Detect which cell encompasses the target text, then output its [x, y] center coordinate. 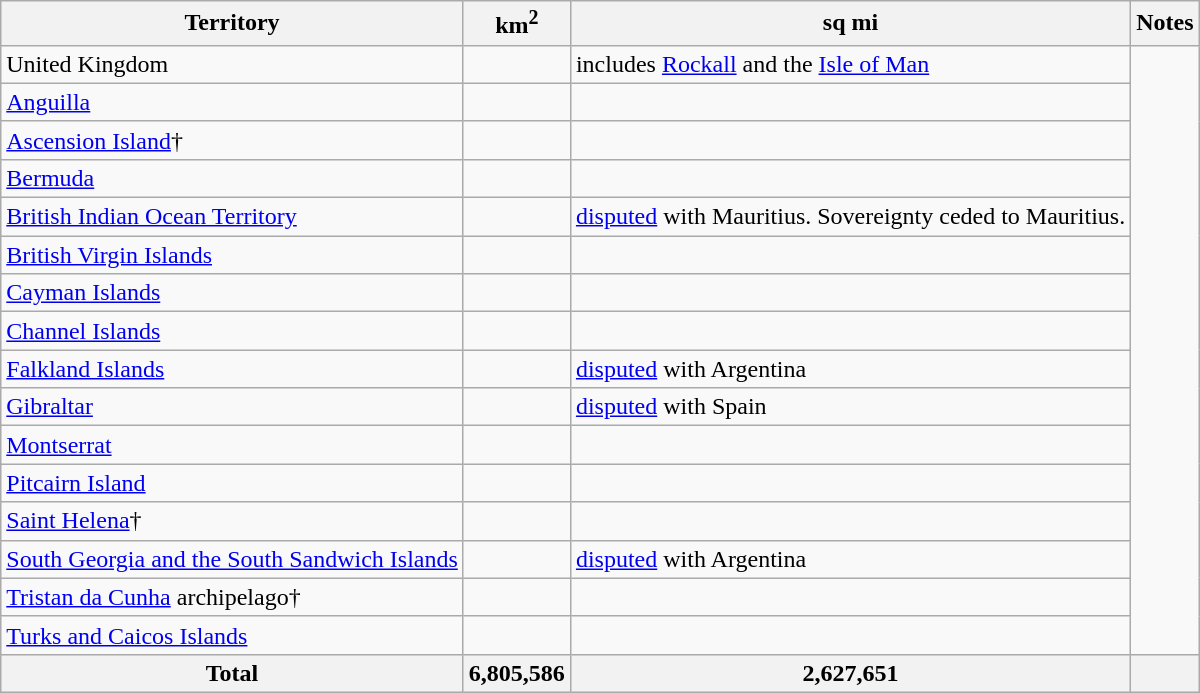
disputed with Mauritius. Sovereignty ceded to Mauritius. [850, 217]
Total [232, 673]
Anguilla [232, 102]
Falkland Islands [232, 369]
Saint Helena† [232, 521]
sq mi [850, 24]
2,627,651 [850, 673]
Bermuda [232, 178]
Montserrat [232, 445]
United Kingdom [232, 64]
6,805,586 [516, 673]
includes Rockall and the Isle of Man [850, 64]
km2 [516, 24]
Cayman Islands [232, 293]
British Indian Ocean Territory [232, 217]
Gibraltar [232, 407]
Ascension Island† [232, 140]
British Virgin Islands [232, 255]
Tristan da Cunha archipelago† [232, 597]
Turks and Caicos Islands [232, 635]
disputed with Spain [850, 407]
Notes [1165, 24]
Channel Islands [232, 331]
South Georgia and the South Sandwich Islands [232, 559]
Territory [232, 24]
Pitcairn Island [232, 483]
